Capture the cell that displays the provided text and extract its [X, Y] central coordinate. 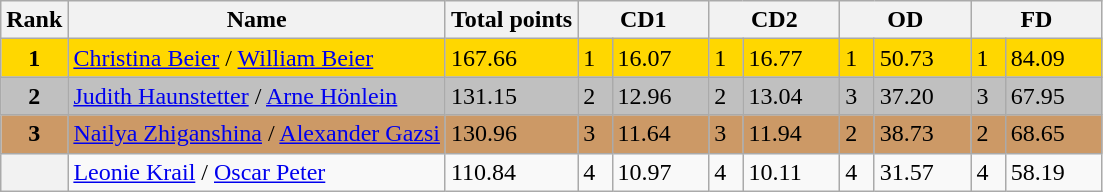
CD2 [774, 20]
38.73 [922, 134]
50.73 [922, 58]
Judith Haunstetter / Arne Hönlein [257, 96]
OD [906, 20]
68.65 [1054, 134]
13.04 [792, 96]
10.11 [792, 172]
67.95 [1054, 96]
167.66 [511, 58]
130.96 [511, 134]
11.94 [792, 134]
Total points [511, 20]
131.15 [511, 96]
58.19 [1054, 172]
84.09 [1054, 58]
37.20 [922, 96]
31.57 [922, 172]
Rank [34, 20]
Name [257, 20]
16.07 [660, 58]
Leonie Krail / Oscar Peter [257, 172]
Christina Beier / William Beier [257, 58]
11.64 [660, 134]
FD [1036, 20]
CD1 [644, 20]
Nailya Zhiganshina / Alexander Gazsi [257, 134]
110.84 [511, 172]
10.97 [660, 172]
12.96 [660, 96]
16.77 [792, 58]
